Return the (x, y) coordinate for the center point of the cell that contains the specified text.  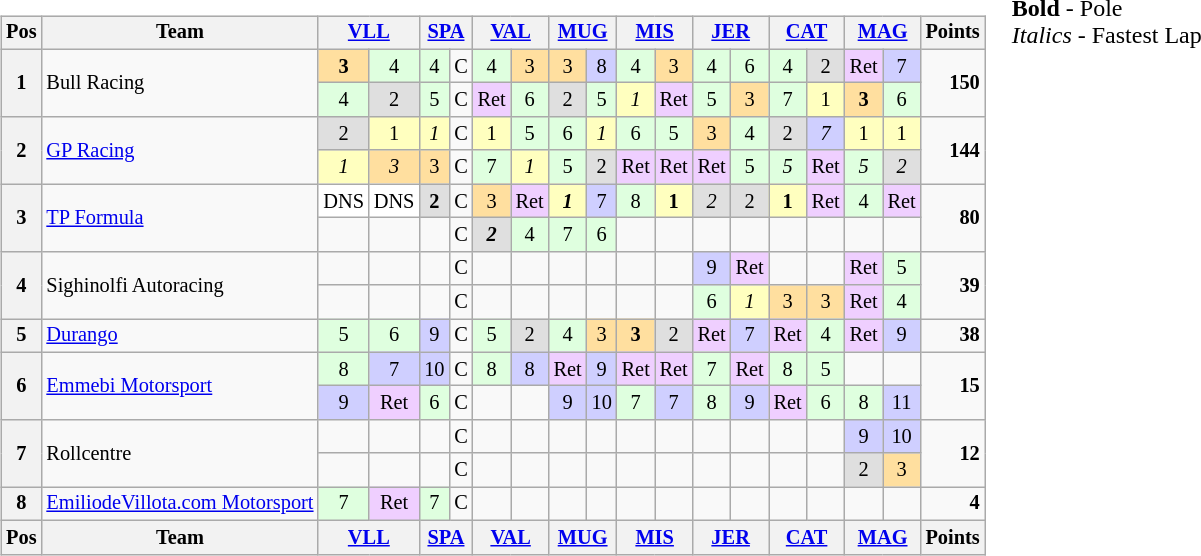
Emmebi Motorsport (180, 386)
15 (953, 386)
Bull Racing (180, 82)
Rollcentre (180, 454)
80 (953, 218)
EmiliodeVillota.com Motorsport (180, 504)
Sighinolfi Autoracing (180, 284)
12 (953, 454)
GP Racing (180, 150)
Durango (180, 336)
39 (953, 284)
38 (953, 336)
11 (902, 403)
150 (953, 82)
TP Formula (180, 218)
144 (953, 150)
